Pinpoint the cell where the given text exists, returning its (x, y) midpoint coordinate. 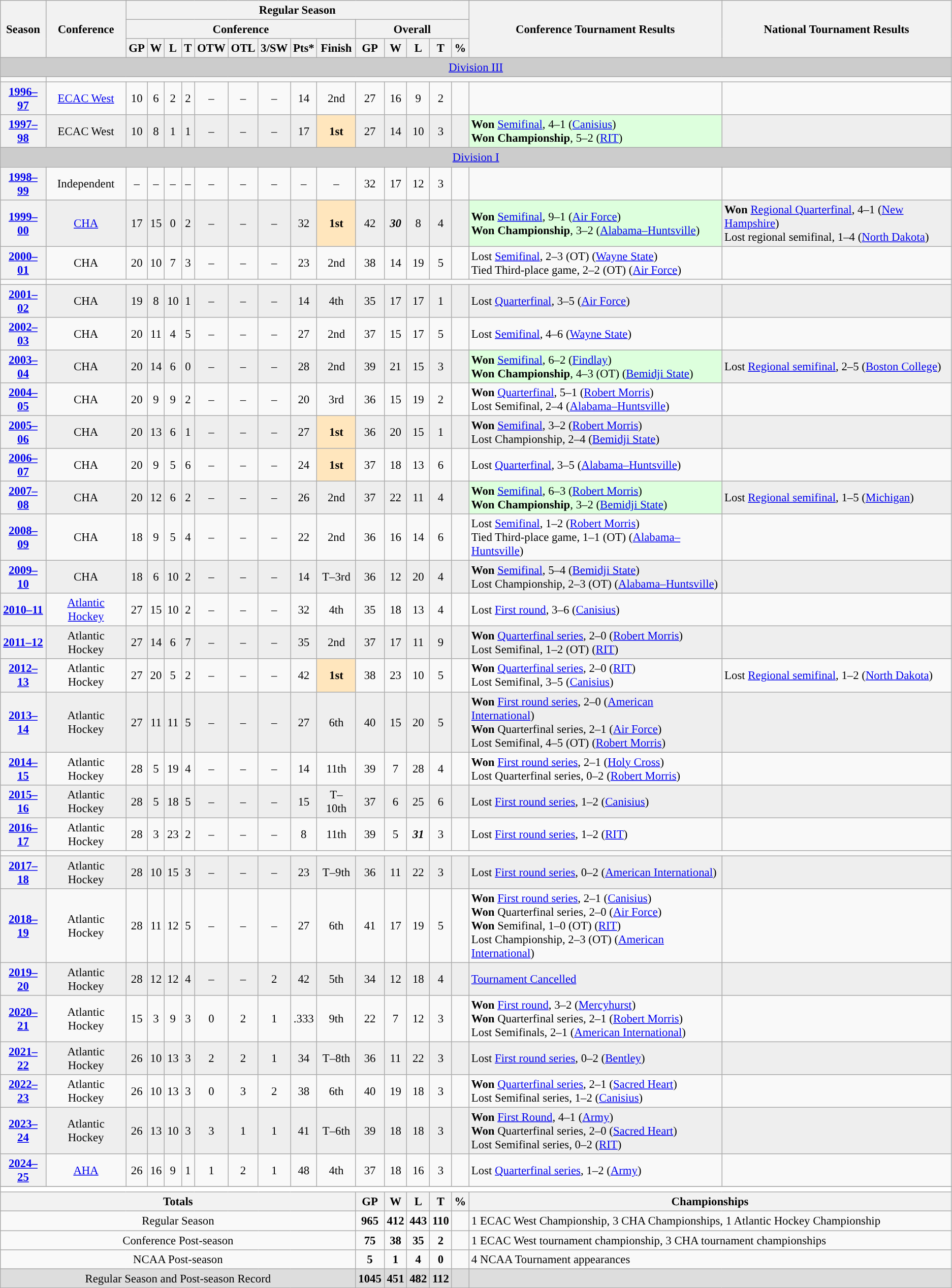
Championships (710, 1202)
T–6th (336, 1131)
Lost Semifinal, 2–3 (OT) (Wayne State)Tied Third-place game, 2–2 (OT) (Air Force) (595, 263)
2022–23 (23, 1091)
4 NCAA Tournament appearances (710, 1259)
1999–00 (23, 223)
2018–19 (23, 926)
Won First round series, 2–0 (American International)Won Quarterfinal series, 2–1 (Air Force)Lost Semifinal, 4–5 (OT) (Robert Morris) (595, 722)
T–8th (336, 1058)
21 (395, 367)
2024–25 (23, 1170)
Lost First round series, 1–2 (RIT) (595, 834)
2020–21 (23, 1019)
Won Semifinal, 9–1 (Air Force)Won Championship, 3–2 (Alabama–Huntsville) (595, 223)
2000–01 (23, 263)
2017–18 (23, 873)
OTW (211, 48)
Division I (476, 157)
Lost First round series, 1–2 (Canisius) (595, 801)
Won Semifinal, 6–3 (Robert Morris)Won Championship, 3–2 (Bemidji State) (595, 498)
451 (395, 1278)
Regular Season and Post-season Record (178, 1278)
Lost Semifinal, 4–6 (Wayne State) (595, 334)
2015–16 (23, 801)
Lost First round, 3–6 (Canisius) (595, 609)
2003–04 (23, 367)
3rd (336, 399)
2012–13 (23, 675)
Lost Regional semifinal, 2–5 (Boston College) (837, 367)
Won Quarterfinal, 5–1 (Robert Morris)Lost Semifinal, 2–4 (Alabama–Huntsville) (595, 399)
OTL (243, 48)
Won Regional Quarterfinal, 4–1 (New Hampshire)Lost regional semifinal, 1–4 (North Dakota) (837, 223)
110 (441, 1221)
Finish (336, 48)
9th (336, 1019)
Won Semifinal, 6–2 (Findlay)Won Championship, 4–3 (OT) (Bemidji State) (595, 367)
1 ECAC West Championship, 3 CHA Championships, 1 Atlantic Hockey Championship (710, 1221)
1 ECAC West tournament championship, 3 CHA tournament championships (710, 1240)
412 (395, 1221)
75 (370, 1240)
National Tournament Results (837, 29)
T–9th (336, 873)
Lost Quarterfinal, 3–5 (Alabama–Huntsville) (595, 465)
2005–06 (23, 432)
2007–08 (23, 498)
3/SW (274, 48)
Tournament Cancelled (595, 979)
443 (419, 1221)
2004–05 (23, 399)
2011–12 (23, 643)
112 (441, 1278)
2016–17 (23, 834)
Won Quarterfinal series, 2–1 (Sacred Heart)Lost Semifinal series, 1–2 (Canisius) (595, 1091)
2008–09 (23, 537)
Lost Regional semifinal, 1–5 (Michigan) (837, 498)
Pts* (304, 48)
T–3rd (336, 577)
Division III (476, 68)
Lost Quarterfinal series, 1–2 (Army) (595, 1170)
Won Semifinal, 3–2 (Robert Morris)Lost Championship, 2–4 (Bemidji State) (595, 432)
Conference Post-season (178, 1240)
2019–20 (23, 979)
2010–11 (23, 609)
Won Quarterfinal series, 2–0 (RIT)Lost Semifinal, 3–5 (Canisius) (595, 675)
1045 (370, 1278)
Lost Regional semifinal, 1–2 (North Dakota) (837, 675)
1998–99 (23, 184)
NCAA Post-season (178, 1259)
1996–97 (23, 99)
2009–10 (23, 577)
Won First Round, 4–1 (Army)Won Quarterfinal series, 2–0 (Sacred Heart)Lost Semifinal series, 0–2 (RIT) (595, 1131)
482 (419, 1278)
5th (336, 979)
T–10th (336, 801)
2023–24 (23, 1131)
Lost First round series, 0–2 (Bentley) (595, 1058)
Won First round series, 2–1 (Holy Cross)Lost Quarterfinal series, 0–2 (Robert Morris) (595, 769)
2021–22 (23, 1058)
Lost Semifinal, 1–2 (Robert Morris)Tied Third-place game, 1–1 (OT) (Alabama–Huntsville) (595, 537)
Overall (412, 29)
2006–07 (23, 465)
AHA (86, 1170)
2002–03 (23, 334)
Lost Quarterfinal, 3–5 (Air Force) (595, 301)
Won First round, 3–2 (Mercyhurst)Won Quarterfinal series, 2–1 (Robert Morris)Lost Semifinals, 2–1 (American International) (595, 1019)
Won Semifinal, 5–4 (Bemidji State)Lost Championship, 2–3 (OT) (Alabama–Huntsville) (595, 577)
48 (304, 1170)
Won Semifinal, 4–1 (Canisius)Won Championship, 5–2 (RIT) (595, 131)
Conference Tournament Results (595, 29)
31 (419, 834)
2001–02 (23, 301)
2014–15 (23, 769)
1997–98 (23, 131)
Totals (178, 1202)
Lost First round series, 0–2 (American International) (595, 873)
30 (395, 223)
Season (23, 29)
Independent (86, 184)
24 (304, 465)
.333 (304, 1019)
965 (370, 1221)
25 (419, 801)
Won Quarterfinal series, 2–0 (Robert Morris)Lost Semifinal, 1–2 (OT) (RIT) (595, 643)
2013–14 (23, 722)
